Provide the (X, Y) coordinate of the cell's center where the given text is located.  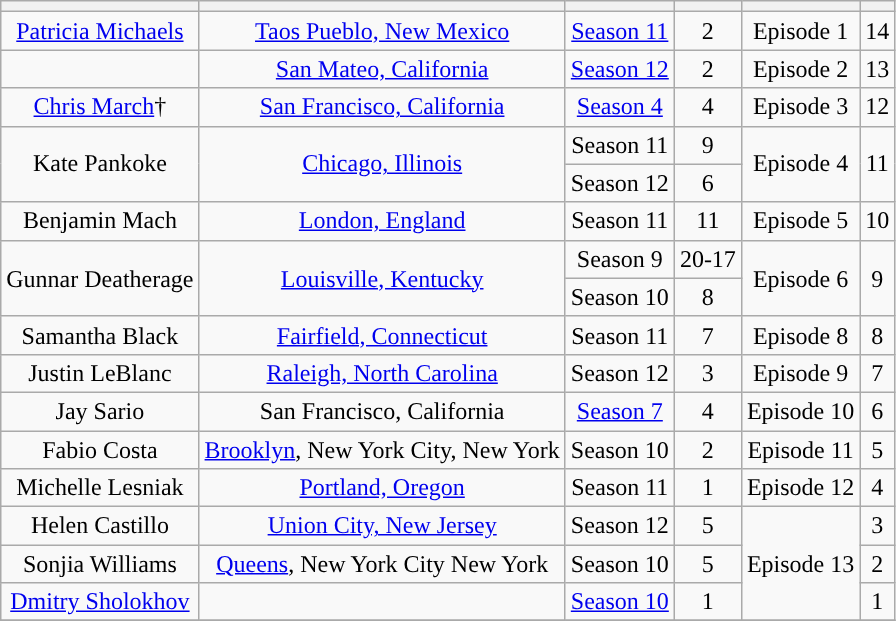
12 (878, 107)
Portland, Oregon (382, 488)
Episode 11 (800, 449)
Raleigh, North Carolina (382, 373)
Taos Pueblo, New Mexico (382, 31)
14 (878, 31)
Episode 12 (800, 488)
Episode 3 (800, 107)
Jay Sario (100, 411)
Fairfield, Connecticut (382, 335)
London, England (382, 221)
Helen Castillo (100, 526)
Episode 10 (800, 411)
Fabio Costa (100, 449)
13 (878, 69)
Episode 4 (800, 164)
Episode 2 (800, 69)
Union City, New Jersey (382, 526)
Episode 1 (800, 31)
Justin LeBlanc (100, 373)
20-17 (708, 259)
Chris March† (100, 107)
10 (878, 221)
Chicago, Illinois (382, 164)
Louisville, Kentucky (382, 278)
Michelle Lesniak (100, 488)
Benjamin Mach (100, 221)
Samantha Black (100, 335)
Episode 6 (800, 278)
Season 4 (620, 107)
Season 7 (620, 411)
Episode 9 (800, 373)
Brooklyn, New York City, New York (382, 449)
Dmitry Sholokhov (100, 602)
Episode 13 (800, 564)
San Mateo, California (382, 69)
Season 9 (620, 259)
Kate Pankoke (100, 164)
Sonjia Williams (100, 564)
Gunnar Deatherage (100, 278)
Episode 5 (800, 221)
Patricia Michaels (100, 31)
Queens, New York City New York (382, 564)
Episode 8 (800, 335)
